Detect which cell encompasses the target text, then output its (X, Y) center coordinate. 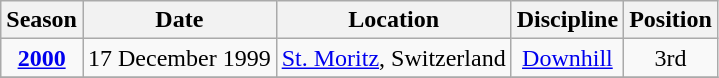
Season (42, 20)
Downhill (567, 58)
Position (671, 20)
St. Moritz, Switzerland (394, 58)
3rd (671, 58)
17 December 1999 (179, 58)
2000 (42, 58)
Date (179, 20)
Discipline (567, 20)
Location (394, 20)
